Identify which cell holds the provided text, then report its [X, Y] central coordinate. 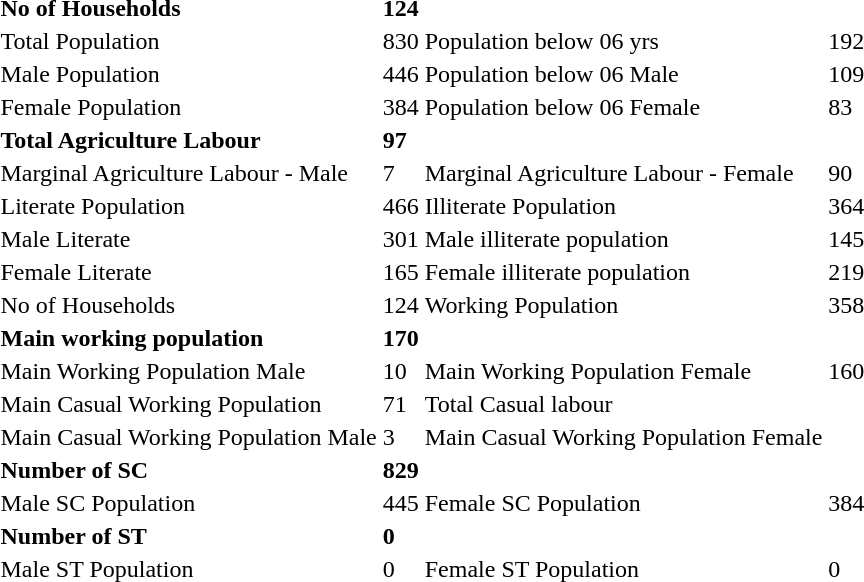
446 [400, 74]
0 [400, 536]
Marginal Agriculture Labour - Female [624, 173]
Working Population [624, 305]
3 [400, 437]
384 [400, 107]
Main Working Population Female [624, 371]
445 [400, 503]
165 [400, 272]
Illiterate Population [624, 206]
Population below 06 Male [624, 74]
830 [400, 41]
71 [400, 404]
Male illiterate population [624, 239]
Population below 06 yrs [624, 41]
10 [400, 371]
Total Casual labour [624, 404]
170 [400, 338]
301 [400, 239]
7 [400, 173]
Main Casual Working Population Female [624, 437]
Population below 06 Female [624, 107]
466 [400, 206]
124 [400, 305]
Female SC Population [624, 503]
Female illiterate population [624, 272]
829 [400, 470]
97 [400, 140]
